Extract the [X, Y] coordinate from the center of the cell holding the provided text.  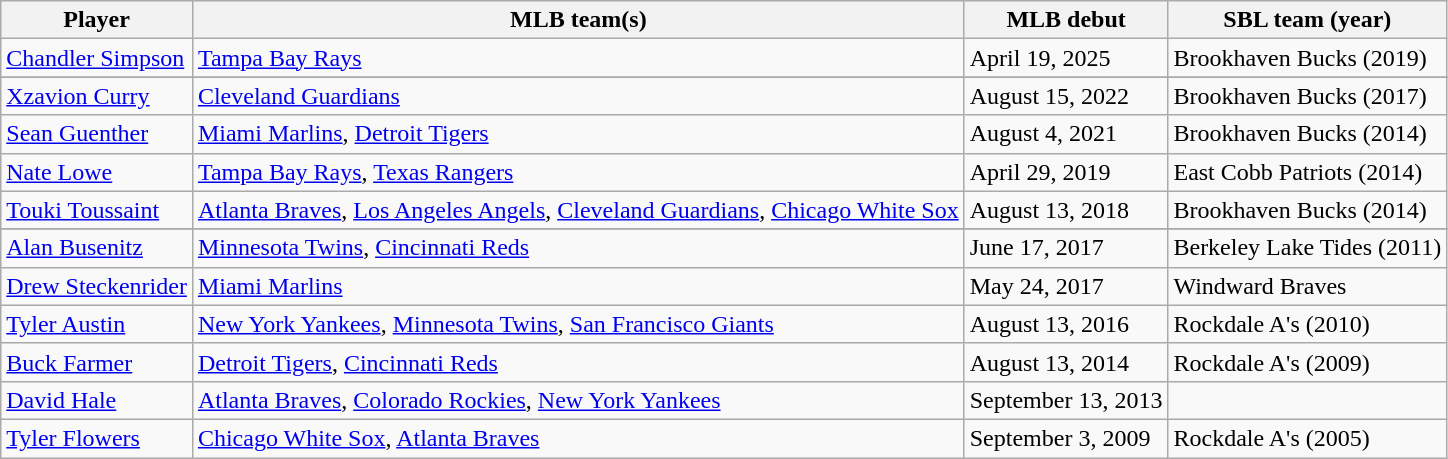
Alan Busenitz [97, 248]
August 15, 2022 [1066, 96]
SBL team (year) [1308, 20]
June 17, 2017 [1066, 248]
August 13, 2016 [1066, 324]
Touki Toussaint [97, 210]
September 13, 2013 [1066, 400]
Miami Marlins, Detroit Tigers [578, 134]
August 13, 2018 [1066, 210]
Chandler Simpson [97, 58]
David Hale [97, 400]
Windward Braves [1308, 286]
Tampa Bay Rays [578, 58]
MLB debut [1066, 20]
Rockdale A's (2010) [1308, 324]
Atlanta Braves, Colorado Rockies, New York Yankees [578, 400]
April 29, 2019 [1066, 172]
Rockdale A's (2005) [1308, 438]
Cleveland Guardians [578, 96]
Xzavion Curry [97, 96]
Tampa Bay Rays, Texas Rangers [578, 172]
Sean Guenther [97, 134]
New York Yankees, Minnesota Twins, San Francisco Giants [578, 324]
Chicago White Sox, Atlanta Braves [578, 438]
Brookhaven Bucks (2019) [1308, 58]
Tyler Flowers [97, 438]
Minnesota Twins, Cincinnati Reds [578, 248]
August 4, 2021 [1066, 134]
Player [97, 20]
Nate Lowe [97, 172]
Tyler Austin [97, 324]
April 19, 2025 [1066, 58]
Brookhaven Bucks (2017) [1308, 96]
Berkeley Lake Tides (2011) [1308, 248]
MLB team(s) [578, 20]
Detroit Tigers, Cincinnati Reds [578, 362]
Miami Marlins [578, 286]
Atlanta Braves, Los Angeles Angels, Cleveland Guardians, Chicago White Sox [578, 210]
Buck Farmer [97, 362]
Drew Steckenrider [97, 286]
August 13, 2014 [1066, 362]
East Cobb Patriots (2014) [1308, 172]
May 24, 2017 [1066, 286]
September 3, 2009 [1066, 438]
Rockdale A's (2009) [1308, 362]
